For the text-containing cell, return its midpoint in [x, y] coordinate format. 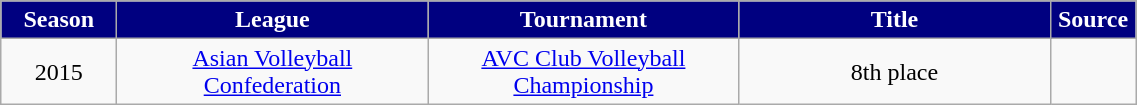
Source [1093, 20]
Asian Volleyball Confederation [272, 72]
Season [59, 20]
8th place [894, 72]
Title [894, 20]
AVC Club Volleyball Championship [584, 72]
League [272, 20]
2015 [59, 72]
Tournament [584, 20]
